Search for the cell housing the specified text and yield its [X, Y] center coordinate. 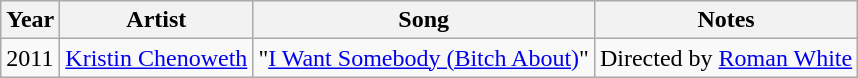
Kristin Chenoweth [156, 58]
2011 [30, 58]
Year [30, 20]
Directed by Roman White [726, 58]
Song [424, 20]
Notes [726, 20]
"I Want Somebody (Bitch About)" [424, 58]
Artist [156, 20]
